Return the (x, y) coordinate for the center point of the cell that contains the specified text.  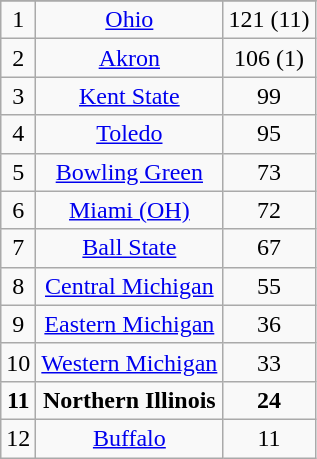
10 (18, 362)
Ohio (130, 20)
Toledo (130, 134)
106 (1) (269, 58)
Northern Illinois (130, 400)
95 (269, 134)
24 (269, 400)
55 (269, 286)
73 (269, 172)
3 (18, 96)
8 (18, 286)
Kent State (130, 96)
7 (18, 248)
Akron (130, 58)
5 (18, 172)
121 (11) (269, 20)
Eastern Michigan (130, 324)
9 (18, 324)
99 (269, 96)
Bowling Green (130, 172)
72 (269, 210)
4 (18, 134)
Central Michigan (130, 286)
Ball State (130, 248)
Miami (OH) (130, 210)
12 (18, 438)
33 (269, 362)
36 (269, 324)
1 (18, 20)
Buffalo (130, 438)
6 (18, 210)
67 (269, 248)
2 (18, 58)
Western Michigan (130, 362)
